Return the [x, y] coordinate for the center point of the cell that contains the specified text.  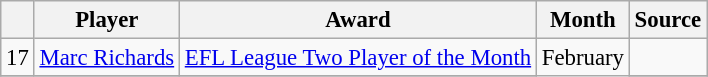
EFL League Two Player of the Month [358, 58]
Marc Richards [106, 58]
Player [106, 20]
Month [582, 20]
Source [668, 20]
17 [18, 58]
Award [358, 20]
February [582, 58]
